Locate the cell with the specified text and output its [X, Y] center coordinate. 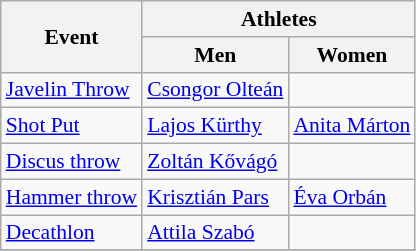
Zoltán Kővágó [215, 162]
Anita Márton [352, 126]
Women [352, 55]
Men [215, 55]
Éva Orbán [352, 197]
Athletes [278, 19]
Shot Put [72, 126]
Attila Szabó [215, 233]
Hammer throw [72, 197]
Event [72, 36]
Krisztián Pars [215, 197]
Decathlon [72, 233]
Discus throw [72, 162]
Javelin Throw [72, 90]
Lajos Kürthy [215, 126]
Csongor Olteán [215, 90]
